Find where the given text appears and provide that cell's center as [x, y] coordinate. 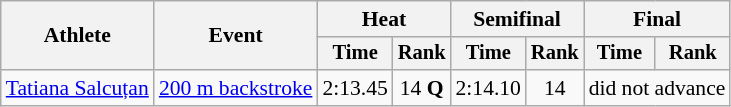
2:13.45 [354, 88]
Event [236, 36]
Semifinal [516, 19]
200 m backstroke [236, 88]
Tatiana Salcuțan [78, 88]
2:14.10 [488, 88]
Heat [384, 19]
did not advance [658, 88]
Athlete [78, 36]
14 Q [422, 88]
Final [658, 19]
14 [555, 88]
